Return (X, Y) of the center of cell containing provided text 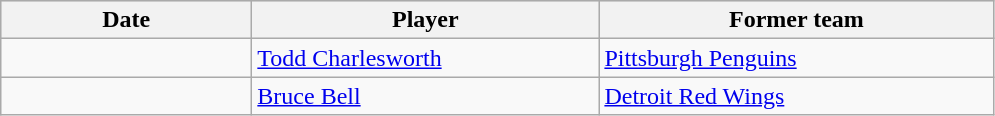
Bruce Bell (426, 96)
Todd Charlesworth (426, 58)
Player (426, 20)
Pittsburgh Penguins (796, 58)
Date (126, 20)
Detroit Red Wings (796, 96)
Former team (796, 20)
